Locate the cell with the specified text and output its [X, Y] center coordinate. 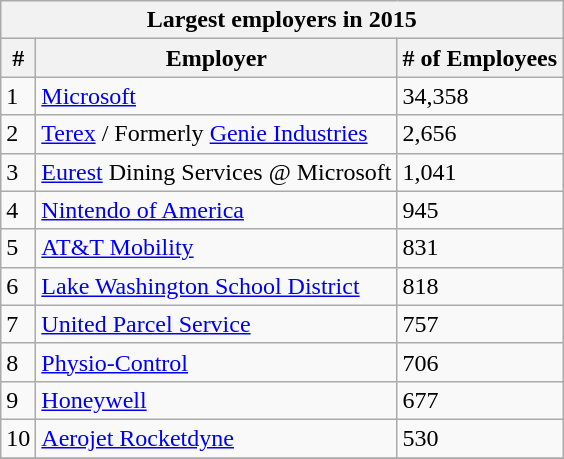
AT&T Mobility [216, 248]
1 [18, 96]
Employer [216, 58]
4 [18, 210]
Terex / Formerly Genie Industries [216, 134]
706 [480, 362]
757 [480, 324]
6 [18, 286]
United Parcel Service [216, 324]
Honeywell [216, 400]
# of Employees [480, 58]
8 [18, 362]
# [18, 58]
Eurest Dining Services @ Microsoft [216, 172]
Aerojet Rocketdyne [216, 438]
10 [18, 438]
34,358 [480, 96]
2,656 [480, 134]
3 [18, 172]
945 [480, 210]
Physio-Control [216, 362]
2 [18, 134]
9 [18, 400]
677 [480, 400]
831 [480, 248]
5 [18, 248]
1,041 [480, 172]
Microsoft [216, 96]
818 [480, 286]
530 [480, 438]
Largest employers in 2015 [282, 20]
Nintendo of America [216, 210]
Lake Washington School District [216, 286]
7 [18, 324]
